Return the (X, Y) coordinate for the center point of the cell that contains the specified text.  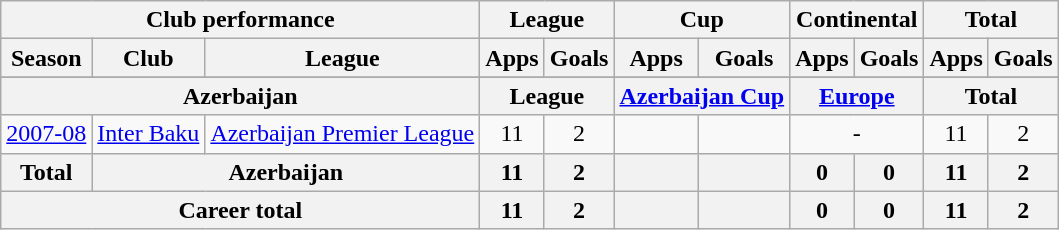
Club performance (240, 20)
Continental (857, 20)
2007-08 (46, 134)
- (857, 134)
Azerbaijan Premier League (342, 134)
Azerbaijan Cup (702, 96)
Club (148, 58)
Inter Baku (148, 134)
Season (46, 58)
Cup (702, 20)
Europe (857, 96)
Career total (240, 210)
